Capture the cell that displays the provided text and extract its [x, y] central coordinate. 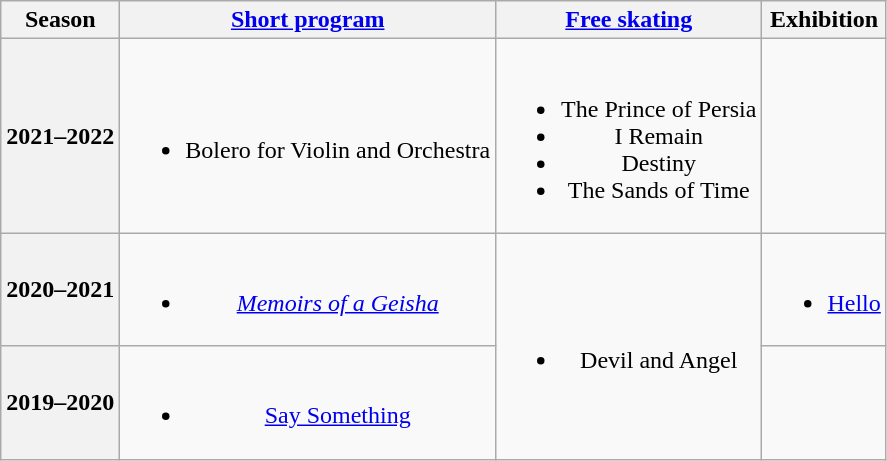
2019–2020 [60, 402]
2021–2022 [60, 136]
Memoirs of a Geisha [308, 290]
Devil and Angel [629, 346]
Free skating [629, 20]
The Prince of PersiaI Remain DestinyThe Sands of Time [629, 136]
Hello [824, 290]
Exhibition [824, 20]
2020–2021 [60, 290]
Say Something [308, 402]
Season [60, 20]
Bolero for Violin and Orchestra [308, 136]
Short program [308, 20]
